Provide the (x, y) coordinate of the cell's center where the given text is located.  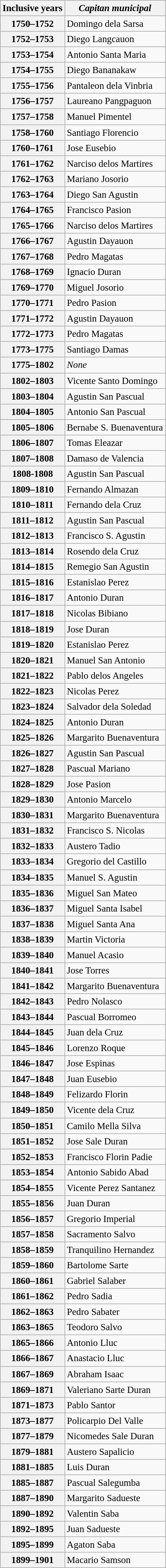
1853–1854 (33, 1172)
1817–1818 (33, 613)
1847–1848 (33, 1079)
1804–1805 (33, 412)
Inclusive years (33, 8)
1762–1763 (33, 179)
1838–1839 (33, 940)
1814–1815 (33, 567)
1824–1825 (33, 722)
Fernando Almazan (115, 489)
1854–1855 (33, 1188)
Pedro Sadia (115, 1296)
1877–1879 (33, 1436)
Juan Sadueste (115, 1529)
1869–1871 (33, 1390)
1808-1808 (33, 474)
Manuel Pimentel (115, 117)
1827–1828 (33, 769)
1813–1814 (33, 552)
Miguel Santa Isabel (115, 908)
Pascual Salegumba (115, 1483)
1836–1837 (33, 908)
1844–1845 (33, 1033)
1859–1860 (33, 1265)
1881–1885 (33, 1467)
1863–1865 (33, 1327)
Juan Eusebio (115, 1079)
1841–1842 (33, 986)
1866–1867 (33, 1359)
1825–1826 (33, 738)
1839–1840 (33, 955)
Macario Samson (115, 1560)
1764–1765 (33, 210)
Jose Espinas (115, 1063)
1803–1804 (33, 396)
1818–1819 (33, 629)
Antonio Lluc (115, 1343)
Nicolas Bibiano (115, 613)
Rosendo dela Cruz (115, 552)
Gregorio Imperial (115, 1219)
Antonio Marcelo (115, 800)
1862–1863 (33, 1312)
Pascual Mariano (115, 769)
1805–1806 (33, 427)
Tomas Eleazar (115, 443)
1765–1766 (33, 225)
1860–1861 (33, 1281)
1811–1812 (33, 521)
1763–1764 (33, 194)
Camilo Mella Silva (115, 1126)
Vicente dela Cruz (115, 1110)
Tranquilino Hernandez (115, 1250)
1837–1838 (33, 924)
1879–1881 (33, 1452)
1828–1829 (33, 784)
1852–1853 (33, 1157)
Austero Sapalicio (115, 1452)
1816–1817 (33, 598)
1756–1757 (33, 101)
1855–1856 (33, 1203)
1843–1844 (33, 1017)
1771–1772 (33, 319)
Antonio Sabido Abad (115, 1172)
1758–1760 (33, 133)
Bartolome Sarte (115, 1265)
1810–1811 (33, 505)
1815–1816 (33, 583)
1770–1771 (33, 303)
1850–1851 (33, 1126)
1750–1752 (33, 24)
1760–1761 (33, 148)
1767–1768 (33, 256)
Antonio San Pascual (115, 412)
Jose Duran (115, 629)
1873–1877 (33, 1421)
Diego Langcauon (115, 39)
Ignacio Duran (115, 272)
Remegio San Agustin (115, 567)
None (115, 365)
Abraham Isaac (115, 1374)
Miguel Santa Ana (115, 924)
Fernando dela Cruz (115, 505)
1865–1866 (33, 1343)
Juan Duran (115, 1203)
Lorenzo Roque (115, 1048)
Salvador dela Soledad (115, 707)
Antonio Santa Maria (115, 55)
Austero Tadio (115, 846)
1812–1813 (33, 536)
1899–1901 (33, 1560)
Santiago Florencio (115, 133)
Pascual Borromeo (115, 1017)
1887–1890 (33, 1498)
Jose Torres (115, 971)
Felizardo Florin (115, 1094)
Manuel Acasio (115, 955)
1858–1859 (33, 1250)
1830–1831 (33, 815)
1834–1835 (33, 877)
Francisco Florin Padie (115, 1157)
1752–1753 (33, 39)
1807–1808 (33, 458)
Martin Victoria (115, 940)
Pedro Sabater (115, 1312)
Diego San Agustin (115, 194)
1753–1754 (33, 55)
1757–1758 (33, 117)
1809–1810 (33, 489)
1772–1773 (33, 334)
1846–1847 (33, 1063)
1755–1756 (33, 86)
1823–1824 (33, 707)
Pantaleon dela Vinbria (115, 86)
1890–1892 (33, 1514)
Anastacio Lluc (115, 1359)
Margarito Sadueste (115, 1498)
Manuel S. Agustin (115, 877)
Pedro Nolasco (115, 1002)
1845–1846 (33, 1048)
1842–1843 (33, 1002)
Policarpio Del Valle (115, 1421)
1857–1858 (33, 1234)
1885–1887 (33, 1483)
Manuel San Antonio (115, 660)
Jose Pasion (115, 784)
1849–1850 (33, 1110)
1822–1823 (33, 691)
1769–1770 (33, 288)
Miguel San Mateo (115, 893)
Valeriano Sarte Duran (115, 1390)
1761–1762 (33, 163)
1775–1802 (33, 365)
1820–1821 (33, 660)
Sacramento Salvo (115, 1234)
Vicente Perez Santanez (115, 1188)
Laureano Pangpaguon (115, 101)
Nicomedes Sale Duran (115, 1436)
1871–1873 (33, 1405)
Diego Bananakaw (115, 70)
Capitan municipal (115, 8)
Jose Eusebio (115, 148)
1821–1822 (33, 675)
Francisco S. Agustin (115, 536)
Miguel Josorio (115, 288)
Pablo delos Angeles (115, 675)
Juan dela Cruz (115, 1033)
Francisco S. Nicolas (115, 831)
1829–1830 (33, 800)
1802–1803 (33, 381)
Vicente Santo Domingo (115, 381)
1819–1820 (33, 644)
1766–1767 (33, 241)
Gregorio del Castillo (115, 862)
Mariano Josorio (115, 179)
Teodoro Salvo (115, 1327)
Francisco Pasion (115, 210)
Bernabe S. Buenaventura (115, 427)
1832–1833 (33, 846)
1768–1769 (33, 272)
Pedro Pasion (115, 303)
Damaso de Valencia (115, 458)
1835–1836 (33, 893)
Luis Duran (115, 1467)
1831–1832 (33, 831)
Domingo dela Sarsa (115, 24)
Santiago Damas (115, 350)
1867–1869 (33, 1374)
1892–1895 (33, 1529)
1895–1899 (33, 1545)
1806–1807 (33, 443)
1856–1857 (33, 1219)
1848–1849 (33, 1094)
Valentin Saba (115, 1514)
1861–1862 (33, 1296)
1840–1841 (33, 971)
1754–1755 (33, 70)
Nicolas Perez (115, 691)
Gabriel Salaber (115, 1281)
1826–1827 (33, 753)
1851–1852 (33, 1141)
Agaton Saba (115, 1545)
Pablo Santor (115, 1405)
1833–1834 (33, 862)
Jose Sale Duran (115, 1141)
1773–1775 (33, 350)
